Scan for the cell matching the given text and deliver its [x, y] coordinate at center. 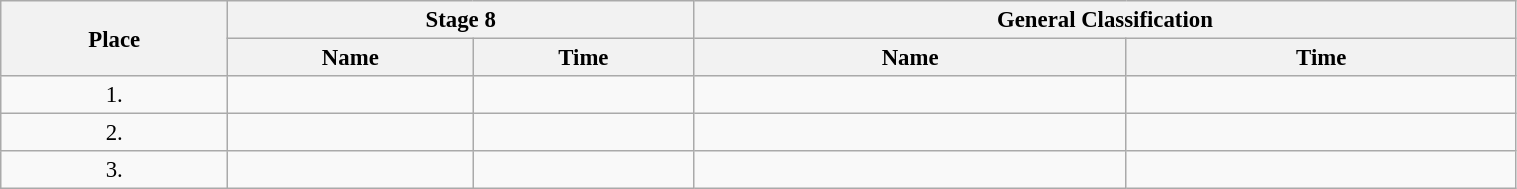
3. [114, 170]
Place [114, 38]
Stage 8 [461, 20]
1. [114, 95]
General Classification [1105, 20]
2. [114, 133]
